Return the (X, Y) coordinate for the center point of the cell that contains the specified text.  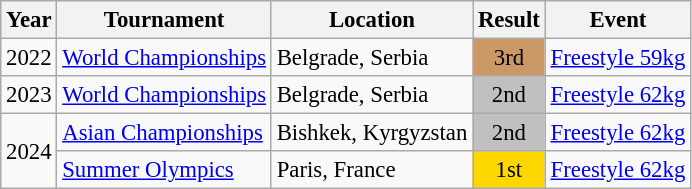
Result (510, 20)
Summer Olympics (164, 170)
Paris, France (372, 170)
1st (510, 170)
Bishkek, Kyrgyzstan (372, 133)
Event (618, 20)
2022 (29, 58)
Asian Championships (164, 133)
2023 (29, 95)
2024 (29, 152)
Freestyle 59kg (618, 58)
Year (29, 20)
Location (372, 20)
Tournament (164, 20)
3rd (510, 58)
